Provide the (X, Y) coordinate of the cell's center where the given text is located.  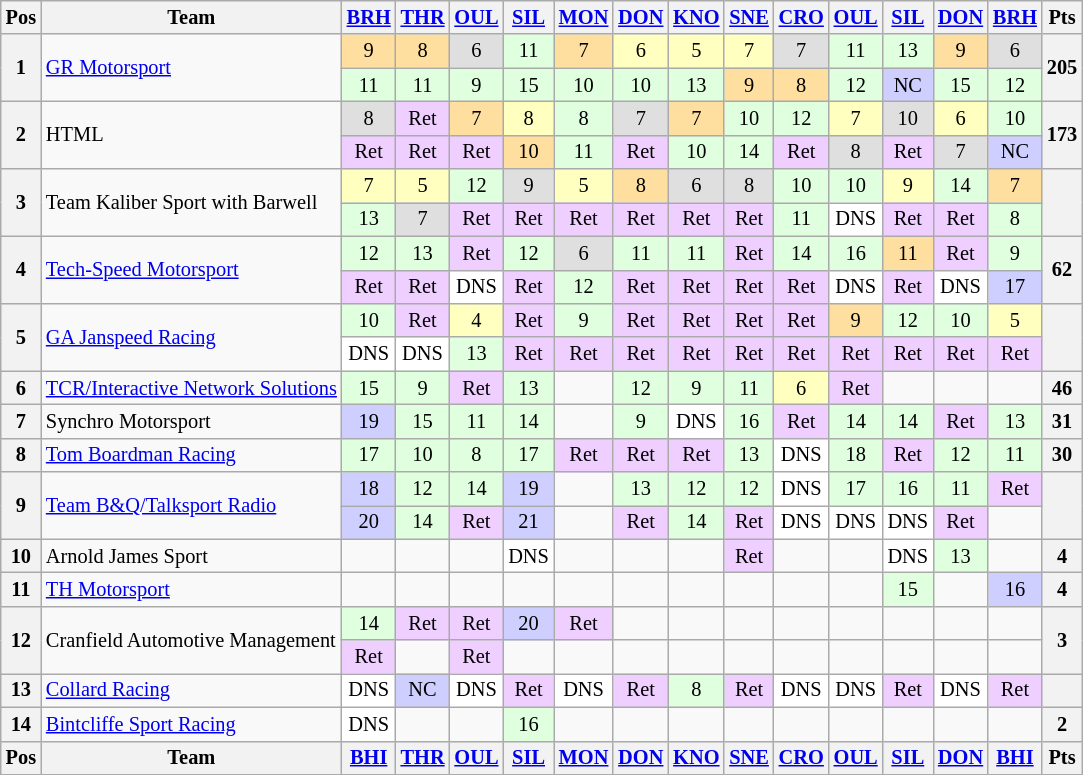
Team Kaliber Sport with Barwell (192, 202)
173 (1062, 134)
1 (21, 68)
Team B&Q/Talksport Radio (192, 506)
GR Motorsport (192, 68)
Collard Racing (192, 690)
21 (528, 522)
205 (1062, 68)
46 (1062, 388)
62 (1062, 270)
TH Motorsport (192, 589)
Synchro Motorsport (192, 421)
TCR/Interactive Network Solutions (192, 388)
Cranfield Automotive Management (192, 640)
Bintcliffe Sport Racing (192, 724)
Tom Boardman Racing (192, 455)
HTML (192, 134)
Arnold James Sport (192, 556)
GA Janspeed Racing (192, 336)
Tech-Speed Motorsport (192, 270)
30 (1062, 455)
31 (1062, 421)
